Output the (x, y) coordinate of the center of the cell containing the given text.  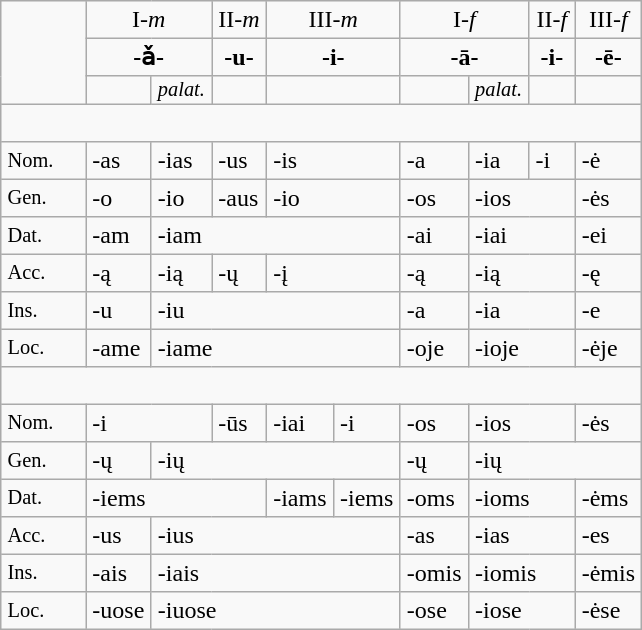
III-f (608, 20)
-ioms (522, 498)
-uose (118, 610)
-oms (434, 498)
-am (118, 235)
-ei (608, 235)
-oje (434, 348)
-o (118, 198)
-iomis (522, 573)
-ėms (608, 498)
I-m (149, 20)
-u (118, 310)
III-m (333, 20)
-ai (434, 235)
-ėse (608, 610)
-iams (300, 498)
-ūs (240, 423)
-iose (522, 610)
-į (333, 273)
-iu (276, 310)
-u- (240, 57)
-ais (118, 573)
-ius (276, 535)
-omis (434, 573)
-ioje (522, 348)
-iame (276, 348)
-ǎ- (149, 57)
-es (608, 535)
-iam (276, 235)
-iuose (276, 610)
-ame (118, 348)
-ā- (464, 57)
-is (333, 160)
II-f (552, 20)
-ėje (608, 348)
-ē- (608, 57)
II-m (240, 20)
-ę (608, 273)
-ė (608, 160)
-iais (276, 573)
-ose (434, 610)
-aus (240, 198)
-e (608, 310)
I-f (464, 20)
-ėmis (608, 573)
